Extract the [X, Y] coordinate from the center of the cell holding the provided text.  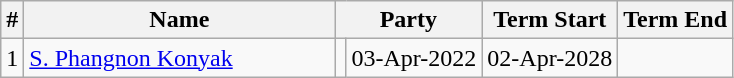
S. Phangnon Konyak [180, 58]
1 [12, 58]
02-Apr-2028 [550, 58]
Term End [676, 20]
Term Start [550, 20]
03-Apr-2022 [414, 58]
Name [180, 20]
# [12, 20]
Party [408, 20]
